Identify which cell holds the provided text, then report its [X, Y] central coordinate. 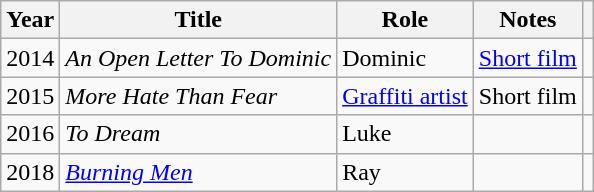
Burning Men [198, 172]
Luke [406, 134]
More Hate Than Fear [198, 96]
Dominic [406, 58]
Notes [528, 20]
2015 [30, 96]
2014 [30, 58]
Graffiti artist [406, 96]
To Dream [198, 134]
Ray [406, 172]
2018 [30, 172]
2016 [30, 134]
Role [406, 20]
An Open Letter To Dominic [198, 58]
Year [30, 20]
Title [198, 20]
